Determine the (x, y) coordinate at the center of the cell enclosing the given text.  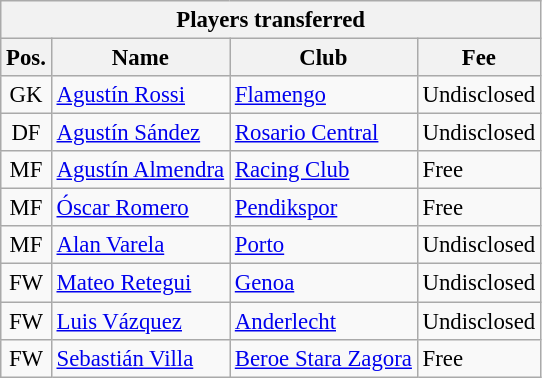
Alan Varela (140, 245)
Porto (324, 245)
Pendikspor (324, 208)
Sebastián Villa (140, 358)
DF (26, 133)
Agustín Sández (140, 133)
Name (140, 58)
Players transferred (271, 20)
Mateo Retegui (140, 283)
Óscar Romero (140, 208)
Genoa (324, 283)
Anderlecht (324, 321)
Racing Club (324, 170)
GK (26, 95)
Beroe Stara Zagora (324, 358)
Rosario Central (324, 133)
Flamengo (324, 95)
Luis Vázquez (140, 321)
Fee (478, 58)
Club (324, 58)
Agustín Almendra (140, 170)
Pos. (26, 58)
Agustín Rossi (140, 95)
